Identify which cell holds the provided text, then report its [x, y] central coordinate. 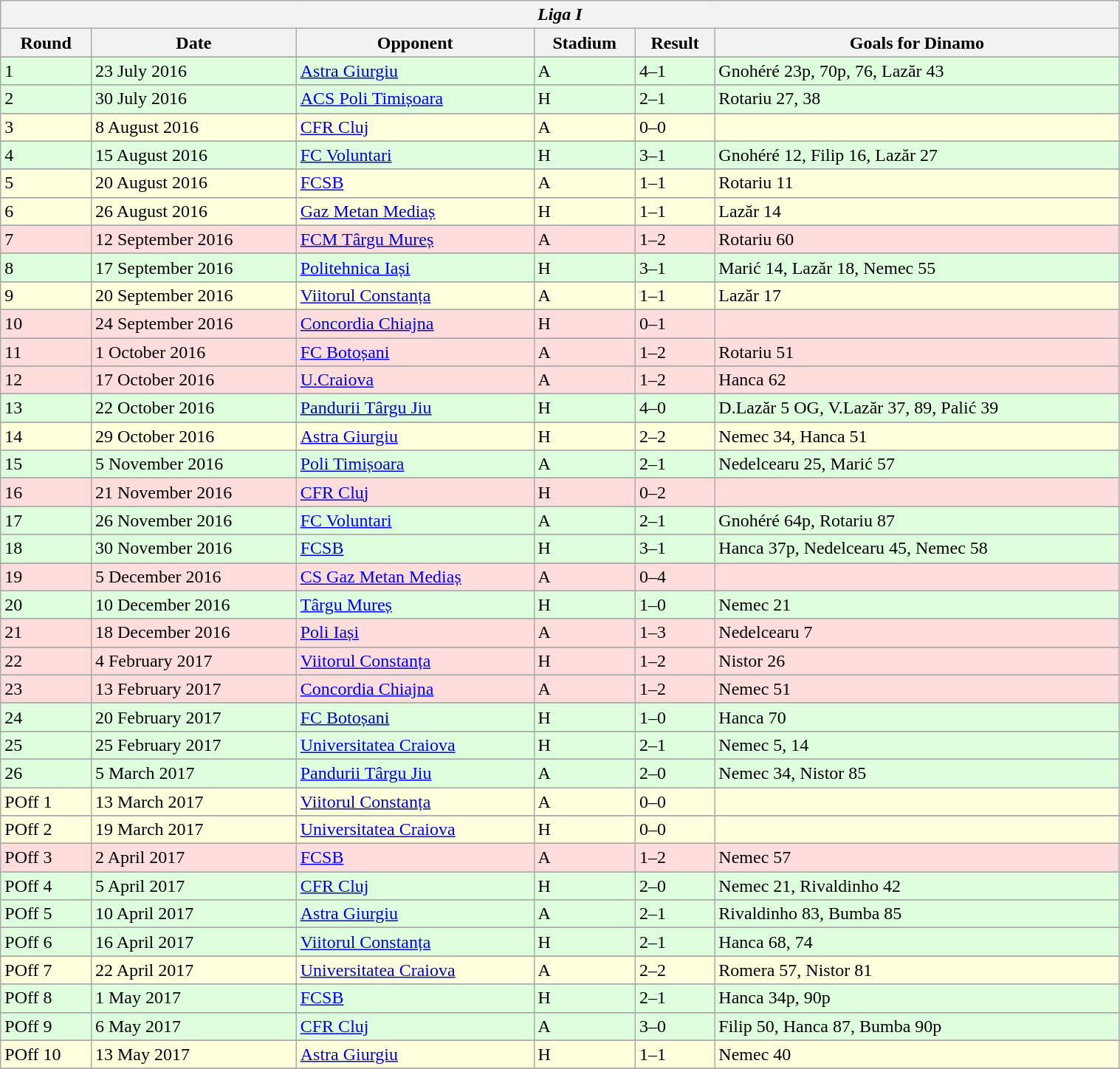
3–0 [675, 1026]
U.Craiova [415, 380]
Nedelcearu 7 [917, 633]
4 [46, 155]
3 [46, 127]
13 February 2017 [193, 689]
16 April 2017 [193, 942]
Nemec 5, 14 [917, 745]
0–1 [675, 323]
Opponent [415, 43]
Nistor 26 [917, 661]
4–0 [675, 408]
Stadium [585, 43]
Date [193, 43]
Lazăr 17 [917, 295]
5 April 2017 [193, 886]
30 November 2016 [193, 549]
5 December 2016 [193, 577]
Nemec 21 [917, 605]
19 [46, 577]
Hanca 62 [917, 380]
Hanca 68, 74 [917, 942]
2 [46, 99]
Round [46, 43]
19 March 2017 [193, 830]
23 [46, 689]
24 September 2016 [193, 323]
11 [46, 352]
26 August 2016 [193, 211]
CS Gaz Metan Mediaș [415, 577]
Nedelcearu 25, Marić 57 [917, 464]
Hanca 37p, Nedelcearu 45, Nemec 58 [917, 549]
Filip 50, Hanca 87, Bumba 90p [917, 1026]
14 [46, 436]
2 April 2017 [193, 858]
20 [46, 605]
Nemec 40 [917, 1054]
Rotariu 51 [917, 352]
Nemec 34, Nistor 85 [917, 773]
Marić 14, Lazăr 18, Nemec 55 [917, 267]
POff 2 [46, 830]
Politehnica Iași [415, 267]
22 [46, 661]
18 [46, 549]
POff 4 [46, 886]
21 [46, 633]
25 February 2017 [193, 745]
10 December 2016 [193, 605]
5 November 2016 [193, 464]
Rotariu 11 [917, 183]
POff 6 [46, 942]
22 October 2016 [193, 408]
6 May 2017 [193, 1026]
POff 7 [46, 970]
Hanca 34p, 90p [917, 998]
12 [46, 380]
Poli Iași [415, 633]
29 October 2016 [193, 436]
Goals for Dinamo [917, 43]
Nemec 57 [917, 858]
17 October 2016 [193, 380]
Gnohéré 64p, Rotariu 87 [917, 520]
ACS Poli Timișoara [415, 99]
Nemec 34, Hanca 51 [917, 436]
21 November 2016 [193, 492]
POff 8 [46, 998]
20 August 2016 [193, 183]
13 May 2017 [193, 1054]
17 September 2016 [193, 267]
20 February 2017 [193, 717]
10 [46, 323]
8 [46, 267]
Târgu Mureș [415, 605]
24 [46, 717]
1 May 2017 [193, 998]
26 [46, 773]
0–4 [675, 577]
Rotariu 60 [917, 239]
9 [46, 295]
FCM Târgu Mureș [415, 239]
POff 3 [46, 858]
POff 5 [46, 914]
1 October 2016 [193, 352]
10 April 2017 [193, 914]
22 April 2017 [193, 970]
26 November 2016 [193, 520]
1 [46, 71]
18 December 2016 [193, 633]
4–1 [675, 71]
12 September 2016 [193, 239]
Hanca 70 [917, 717]
17 [46, 520]
25 [46, 745]
POff 1 [46, 801]
7 [46, 239]
13 March 2017 [193, 801]
5 March 2017 [193, 773]
Gnohéré 12, Filip 16, Lazăr 27 [917, 155]
30 July 2016 [193, 99]
Poli Timișoara [415, 464]
Gaz Metan Mediaș [415, 211]
Liga I [560, 15]
Nemec 21, Rivaldinho 42 [917, 886]
23 July 2016 [193, 71]
Lazăr 14 [917, 211]
POff 10 [46, 1054]
8 August 2016 [193, 127]
Rivaldinho 83, Bumba 85 [917, 914]
4 February 2017 [193, 661]
20 September 2016 [193, 295]
Result [675, 43]
0–2 [675, 492]
1–3 [675, 633]
Gnohéré 23p, 70p, 76, Lazăr 43 [917, 71]
13 [46, 408]
Nemec 51 [917, 689]
6 [46, 211]
5 [46, 183]
15 August 2016 [193, 155]
15 [46, 464]
Romera 57, Nistor 81 [917, 970]
POff 9 [46, 1026]
16 [46, 492]
Rotariu 27, 38 [917, 99]
D.Lazăr 5 OG, V.Lazăr 37, 89, Palić 39 [917, 408]
